Locate the cell with the specified text and output its (x, y) center coordinate. 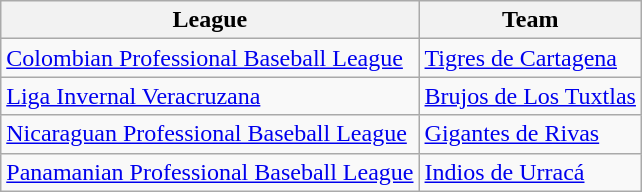
Tigres de Cartagena (530, 58)
Panamanian Professional Baseball League (210, 172)
Gigantes de Rivas (530, 134)
Indios de Urracá (530, 172)
Nicaraguan Professional Baseball League (210, 134)
League (210, 20)
Brujos de Los Tuxtlas (530, 96)
Colombian Professional Baseball League (210, 58)
Team (530, 20)
Liga Invernal Veracruzana (210, 96)
